For the text-containing cell, return its midpoint in [x, y] coordinate format. 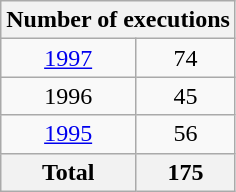
1995 [68, 134]
Total [68, 172]
45 [186, 96]
74 [186, 58]
56 [186, 134]
1997 [68, 58]
1996 [68, 96]
Number of executions [118, 20]
175 [186, 172]
